Find where the given text appears and provide that cell's center as (x, y) coordinate. 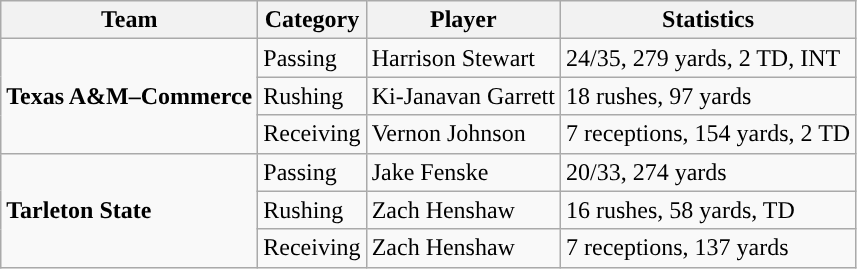
Category (312, 20)
7 receptions, 154 yards, 2 TD (708, 134)
Texas A&M–Commerce (130, 96)
Tarleton State (130, 210)
16 rushes, 58 yards, TD (708, 210)
Ki-Janavan Garrett (463, 96)
Statistics (708, 20)
Harrison Stewart (463, 58)
Player (463, 20)
7 receptions, 137 yards (708, 248)
Jake Fenske (463, 172)
Team (130, 20)
18 rushes, 97 yards (708, 96)
Vernon Johnson (463, 134)
20/33, 274 yards (708, 172)
24/35, 279 yards, 2 TD, INT (708, 58)
